Determine the [x, y] coordinate at the center of the cell enclosing the given text.  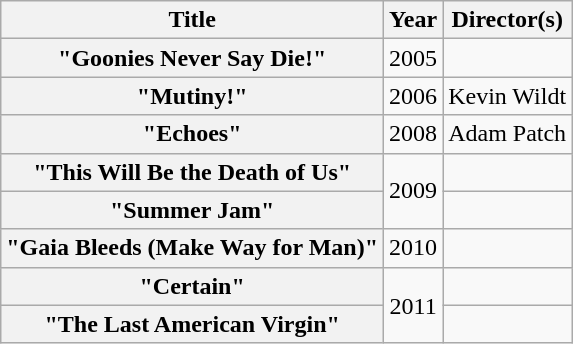
"Certain" [192, 286]
2008 [414, 134]
2005 [414, 58]
Director(s) [508, 20]
2010 [414, 248]
2009 [414, 191]
"The Last American Virgin" [192, 324]
Adam Patch [508, 134]
2011 [414, 305]
"Mutiny!" [192, 96]
Kevin Wildt [508, 96]
"Echoes" [192, 134]
Title [192, 20]
"Summer Jam" [192, 210]
"This Will Be the Death of Us" [192, 172]
2006 [414, 96]
"Gaia Bleeds (Make Way for Man)" [192, 248]
"Goonies Never Say Die!" [192, 58]
Year [414, 20]
